Locate the cell with the specified text and output its (X, Y) center coordinate. 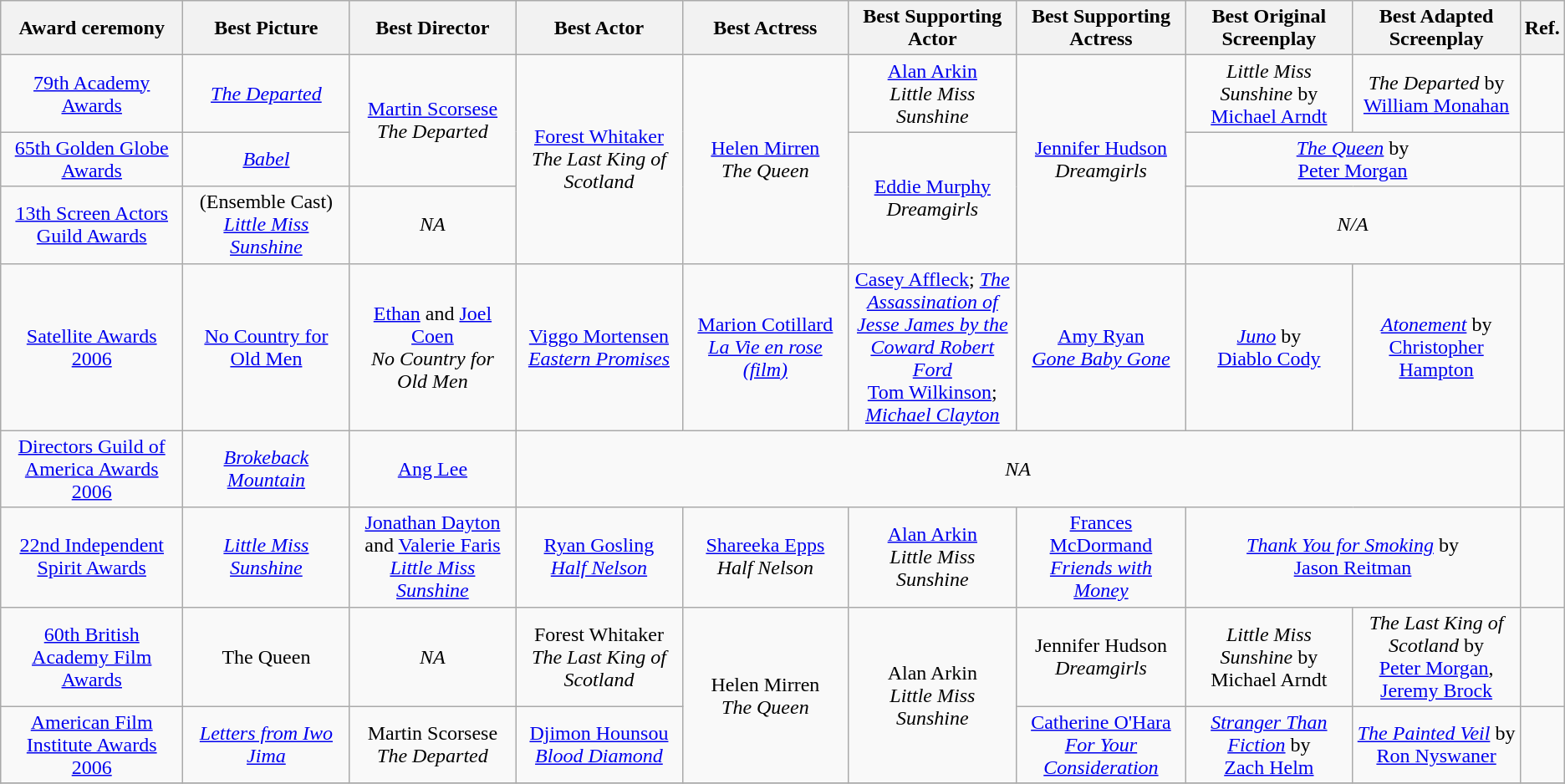
Satellite Awards 2006 (92, 347)
Best Supporting Actor (933, 28)
Brokeback Mountain (266, 469)
Thank You for Smoking by Jason Reitman (1353, 557)
Best Actor (599, 28)
The Last King of Scotland by Peter Morgan, Jeremy Brock (1436, 657)
Casey Affleck; The Assassination of Jesse James by the Coward Robert Ford Tom Wilkinson; Michael Clayton (933, 347)
Jonathan Dayton and Valerie Faris Little Miss Sunshine (433, 557)
The Queen (266, 657)
The Painted Veil by Ron Nyswaner (1436, 745)
(Ensemble Cast) Little Miss Sunshine (266, 225)
Juno by Diablo Cody (1269, 347)
Best Picture (266, 28)
Amy Ryan Gone Baby Gone (1101, 347)
Letters from Iwo Jima (266, 745)
60th British Academy Film Awards (92, 657)
13th Screen Actors Guild Awards (92, 225)
Award ceremony (92, 28)
Frances McDormand Friends with Money (1101, 557)
No Country for Old Men (266, 347)
Best Adapted Screenplay (1436, 28)
65th Golden Globe Awards (92, 159)
Atonement by Christopher Hampton (1436, 347)
Best Original Screenplay (1269, 28)
Best Actress (765, 28)
The Queen by Peter Morgan (1353, 159)
Ang Lee (433, 469)
Stranger Than Fiction by Zach Helm (1269, 745)
Babel (266, 159)
Marion Cotillard La Vie en rose (film) (765, 347)
Shareeka Epps Half Nelson (765, 557)
Catherine O'Hara For Your Consideration (1101, 745)
Best Supporting Actress (1101, 28)
American Film Institute Awards 2006 (92, 745)
79th Academy Awards (92, 94)
N/A (1353, 225)
Directors Guild of America Awards 2006 (92, 469)
Ref. (1542, 28)
Djimon Hounsou Blood Diamond (599, 745)
Best Director (433, 28)
Ryan Gosling Half Nelson (599, 557)
Ethan and Joel Coen No Country for Old Men (433, 347)
Eddie Murphy Dreamgirls (933, 197)
Little Miss Sunshine (266, 557)
22nd Independent Spirit Awards (92, 557)
The Departed by William Monahan (1436, 94)
Viggo Mortensen Eastern Promises (599, 347)
The Departed (266, 94)
